From the cell containing the given text, extract its center point as [x, y] coordinate. 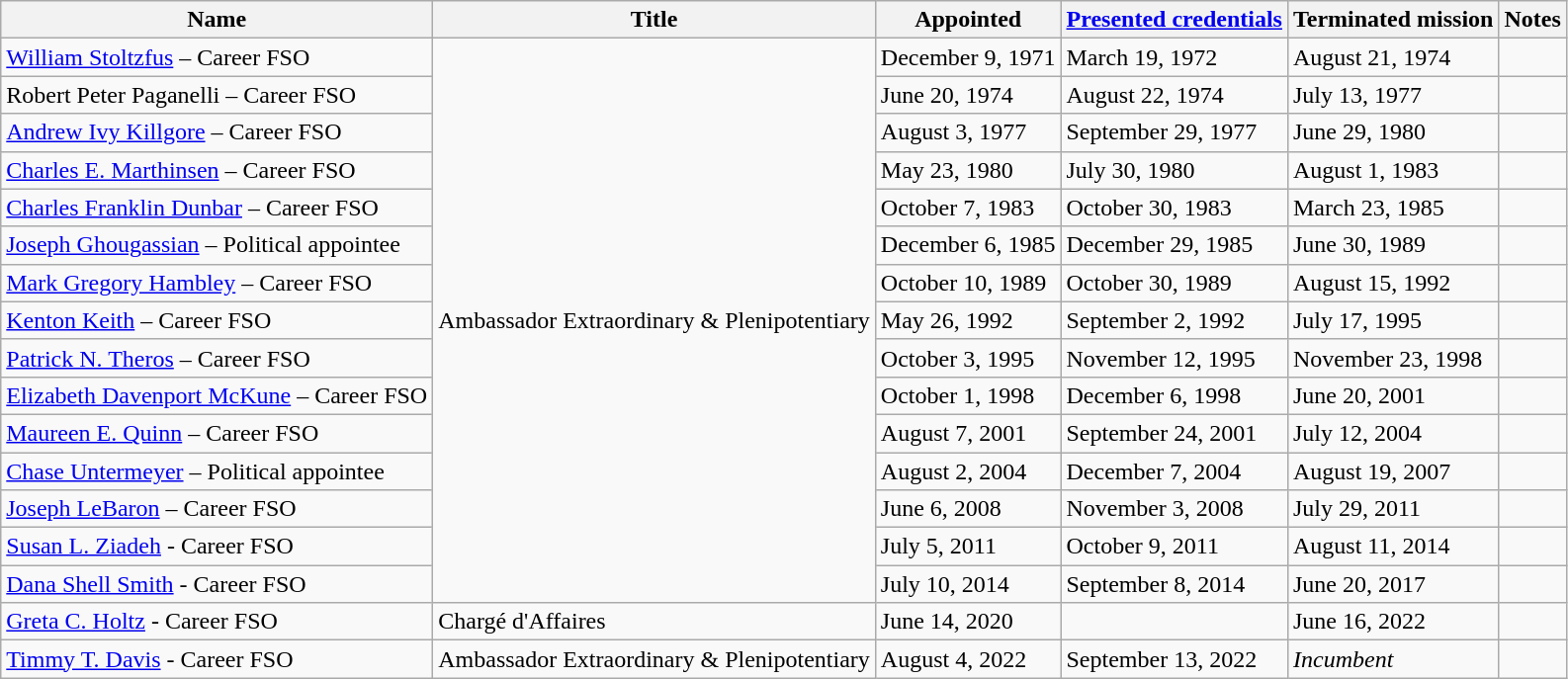
August 11, 2014 [1393, 547]
Title [654, 20]
July 17, 1995 [1393, 320]
June 29, 1980 [1393, 132]
July 5, 2011 [968, 547]
August 15, 1992 [1393, 283]
July 10, 2014 [968, 584]
March 23, 1985 [1393, 208]
Robert Peter Paganelli – Career FSO [218, 95]
June 20, 1974 [968, 95]
Elizabeth Davenport McKune – Career FSO [218, 395]
Dana Shell Smith - Career FSO [218, 584]
December 9, 1971 [968, 57]
July 30, 1980 [1175, 170]
December 29, 1985 [1175, 245]
Joseph Ghougassian – Political appointee [218, 245]
Timmy T. Davis - Career FSO [218, 659]
Incumbent [1393, 659]
Patrick N. Theros – Career FSO [218, 358]
March 19, 1972 [1175, 57]
September 29, 1977 [1175, 132]
Appointed [968, 20]
May 23, 1980 [968, 170]
June 20, 2001 [1393, 395]
October 9, 2011 [1175, 547]
Name [218, 20]
October 7, 1983 [968, 208]
May 26, 1992 [968, 320]
Chase Untermeyer – Political appointee [218, 471]
William Stoltzfus – Career FSO [218, 57]
Notes [1532, 20]
October 30, 1983 [1175, 208]
September 2, 1992 [1175, 320]
Terminated mission [1393, 20]
September 24, 2001 [1175, 433]
Presented credentials [1175, 20]
June 14, 2020 [968, 622]
Mark Gregory Hambley – Career FSO [218, 283]
Kenton Keith – Career FSO [218, 320]
June 6, 2008 [968, 509]
August 1, 1983 [1393, 170]
July 13, 1977 [1393, 95]
November 12, 1995 [1175, 358]
June 16, 2022 [1393, 622]
Susan L. Ziadeh - Career FSO [218, 547]
October 10, 1989 [968, 283]
August 2, 2004 [968, 471]
September 8, 2014 [1175, 584]
June 30, 1989 [1393, 245]
Chargé d'Affaires [654, 622]
September 13, 2022 [1175, 659]
December 6, 1985 [968, 245]
November 3, 2008 [1175, 509]
June 20, 2017 [1393, 584]
Charles Franklin Dunbar – Career FSO [218, 208]
August 21, 1974 [1393, 57]
August 22, 1974 [1175, 95]
Charles E. Marthinsen – Career FSO [218, 170]
Andrew Ivy Killgore – Career FSO [218, 132]
December 6, 1998 [1175, 395]
October 30, 1989 [1175, 283]
October 3, 1995 [968, 358]
August 4, 2022 [968, 659]
August 3, 1977 [968, 132]
July 12, 2004 [1393, 433]
August 19, 2007 [1393, 471]
Greta C. Holtz - Career FSO [218, 622]
October 1, 1998 [968, 395]
July 29, 2011 [1393, 509]
Maureen E. Quinn – Career FSO [218, 433]
December 7, 2004 [1175, 471]
November 23, 1998 [1393, 358]
Joseph LeBaron – Career FSO [218, 509]
August 7, 2001 [968, 433]
